Return the [x, y] coordinate for the center point of the cell that contains the specified text.  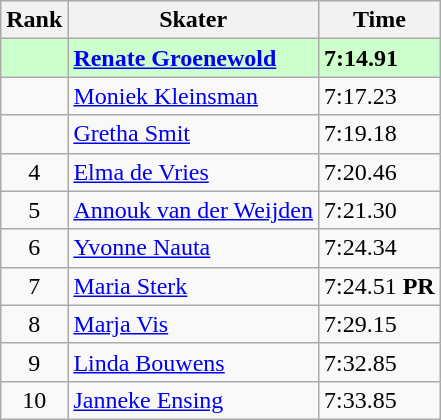
7:20.46 [379, 172]
5 [34, 210]
7:32.85 [379, 362]
7:21.30 [379, 210]
Elma de Vries [194, 172]
7:24.34 [379, 248]
7:29.15 [379, 324]
Yvonne Nauta [194, 248]
9 [34, 362]
7:33.85 [379, 400]
10 [34, 400]
7:17.23 [379, 96]
Annouk van der Weijden [194, 210]
7:14.91 [379, 58]
Rank [34, 20]
6 [34, 248]
Janneke Ensing [194, 400]
Renate Groenewold [194, 58]
4 [34, 172]
8 [34, 324]
7 [34, 286]
7:24.51 PR [379, 286]
Gretha Smit [194, 134]
Time [379, 20]
7:19.18 [379, 134]
Maria Sterk [194, 286]
Marja Vis [194, 324]
Linda Bouwens [194, 362]
Moniek Kleinsman [194, 96]
Skater [194, 20]
